Detect which cell encompasses the target text, then output its [X, Y] center coordinate. 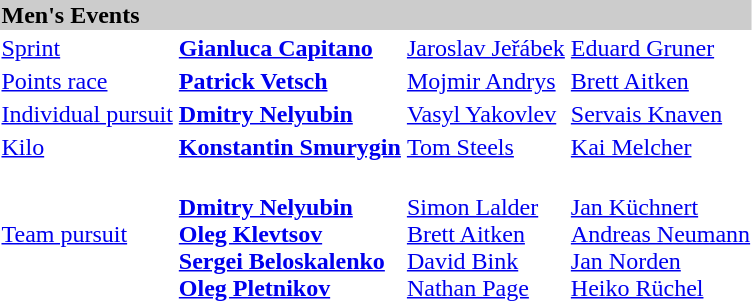
Tom Steels [486, 147]
Kai Melcher [660, 147]
Mojmir Andrys [486, 81]
Jaroslav Jeřábek [486, 48]
Servais Knaven [660, 114]
Individual pursuit [87, 114]
Eduard Gruner [660, 48]
Dmitry Nelyubin [290, 114]
Patrick Vetsch [290, 81]
Kilo [87, 147]
Men's Events [376, 15]
Vasyl Yakovlev [486, 114]
Points race [87, 81]
Sprint [87, 48]
Konstantin Smurygin [290, 147]
Gianluca Capitano [290, 48]
Brett Aitken [660, 81]
